Extract the [X, Y] coordinate from the center of the cell holding the provided text.  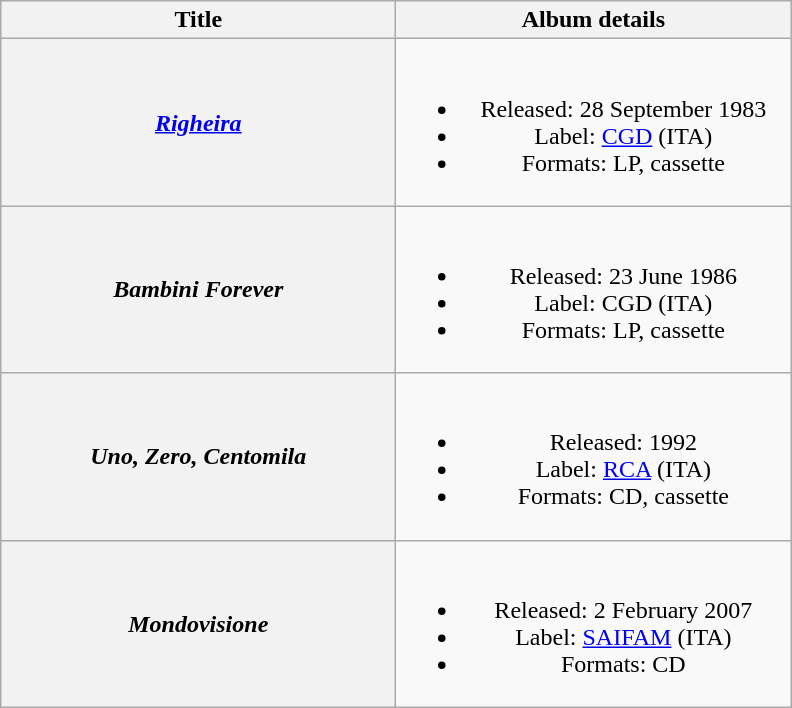
Righeira [198, 122]
Released: 1992Label: RCA (ITA)Formats: CD, cassette [594, 456]
Title [198, 20]
Released: 28 September 1983Label: CGD (ITA)Formats: LP, cassette [594, 122]
Mondovisione [198, 624]
Album details [594, 20]
Released: 2 February 2007Label: SAIFAM (ITA)Formats: CD [594, 624]
Uno, Zero, Centomila [198, 456]
Bambini Forever [198, 290]
Released: 23 June 1986Label: CGD (ITA)Formats: LP, cassette [594, 290]
